Return [X, Y] of the center of cell containing provided text 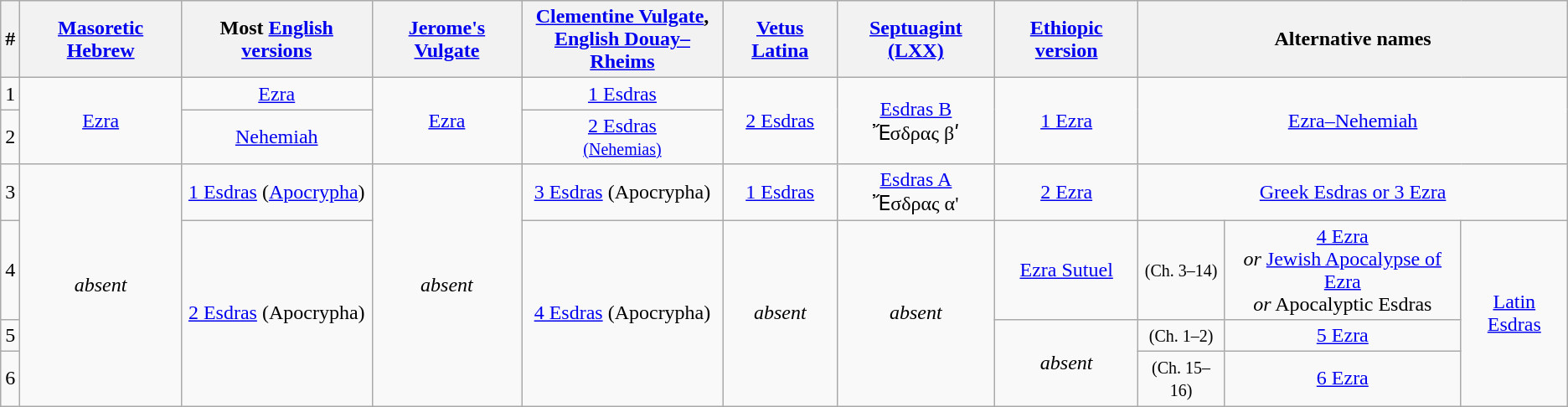
Masoretic Hebrew [101, 39]
Esdras BἜσδρας βʹ [916, 121]
Septuagint (LXX) [916, 39]
(Ch. 3–14) [1181, 270]
2 Esdras (Apocrypha) [276, 312]
Jerome's Vulgate [447, 39]
Ezra Sutuel [1065, 270]
1 [10, 94]
(Ch. 1–2) [1181, 336]
Esdras AἜσδρας α' [916, 193]
6 Ezra [1342, 379]
Greek Esdras or 3 Ezra [1353, 193]
2 [10, 137]
(Ch. 15–16) [1181, 379]
Nehemiah [276, 137]
4 [10, 270]
Ethiopic version [1065, 39]
5 [10, 336]
Alternative names [1353, 39]
Clementine Vulgate,English Douay–Rheims [622, 39]
3 [10, 193]
# [10, 39]
1 Ezra [1065, 121]
6 [10, 379]
Ezra–Nehemiah [1353, 121]
1 Esdras (Apocrypha) [276, 193]
4 Esdras (Apocrypha) [622, 312]
Most English versions [276, 39]
2 Ezra [1065, 193]
Latin Esdras [1514, 312]
4 Ezraor Jewish Apocalypse of Ezraor Apocalyptic Esdras [1342, 270]
3 Esdras (Apocrypha) [622, 193]
2 Esdras(Nehemias) [622, 137]
2 Esdras [780, 121]
5 Ezra [1342, 336]
Vetus Latina [780, 39]
